Find where the given text appears and provide that cell's center as (X, Y) coordinate. 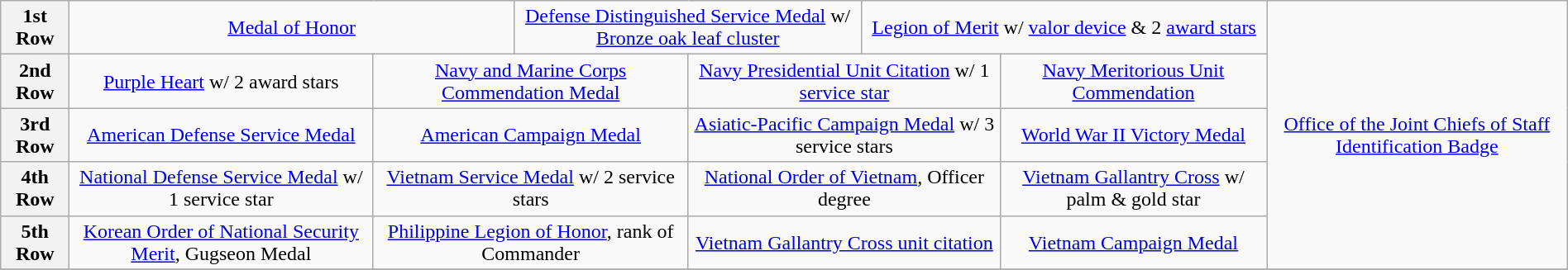
Vietnam Gallantry Cross w/ palm & gold star (1133, 188)
1st Row (35, 28)
Medal of Honor (292, 28)
Philippine Legion of Honor, rank of Commander (531, 243)
Navy Presidential Unit Citation w/ 1 service star (844, 81)
World War II Victory Medal (1133, 135)
Vietnam Campaign Medal (1133, 243)
Navy Meritorious Unit Commendation (1133, 81)
Purple Heart w/ 2 award stars (222, 81)
Korean Order of National Security Merit, Gugseon Medal (222, 243)
Legion of Merit w/ valor device & 2 award stars (1064, 28)
Asiatic-Pacific Campaign Medal w/ 3 service stars (844, 135)
2nd Row (35, 81)
5th Row (35, 243)
National Defense Service Medal w/ 1 service star (222, 188)
3rd Row (35, 135)
Navy and Marine Corps Commendation Medal (531, 81)
Vietnam Service Medal w/ 2 service stars (531, 188)
National Order of Vietnam, Officer degree (844, 188)
American Campaign Medal (531, 135)
Office of the Joint Chiefs of Staff Identification Badge (1417, 135)
American Defense Service Medal (222, 135)
Vietnam Gallantry Cross unit citation (844, 243)
4th Row (35, 188)
Defense Distinguished Service Medal w/ Bronze oak leaf cluster (688, 28)
